Scan for the cell matching the given text and deliver its [X, Y] coordinate at center. 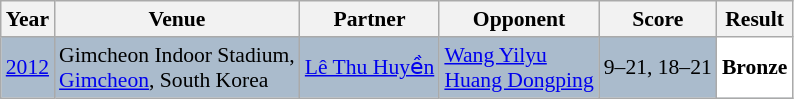
Opponent [518, 19]
9–21, 18–21 [658, 68]
2012 [28, 68]
Year [28, 19]
Venue [177, 19]
Wang Yilyu Huang Dongping [518, 68]
Lê Thu Huyền [370, 68]
Result [755, 19]
Score [658, 19]
Partner [370, 19]
Gimcheon Indoor Stadium,Gimcheon, South Korea [177, 68]
Bronze [755, 68]
